Identify which cell holds the provided text, then report its [X, Y] central coordinate. 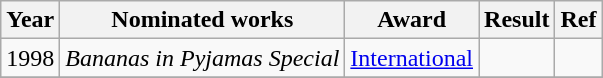
Bananas in Pyjamas Special [202, 58]
Year [30, 20]
International [412, 58]
1998 [30, 58]
Ref [578, 20]
Nominated works [202, 20]
Award [412, 20]
Result [517, 20]
